Scan for the cell matching the given text and deliver its (X, Y) coordinate at center. 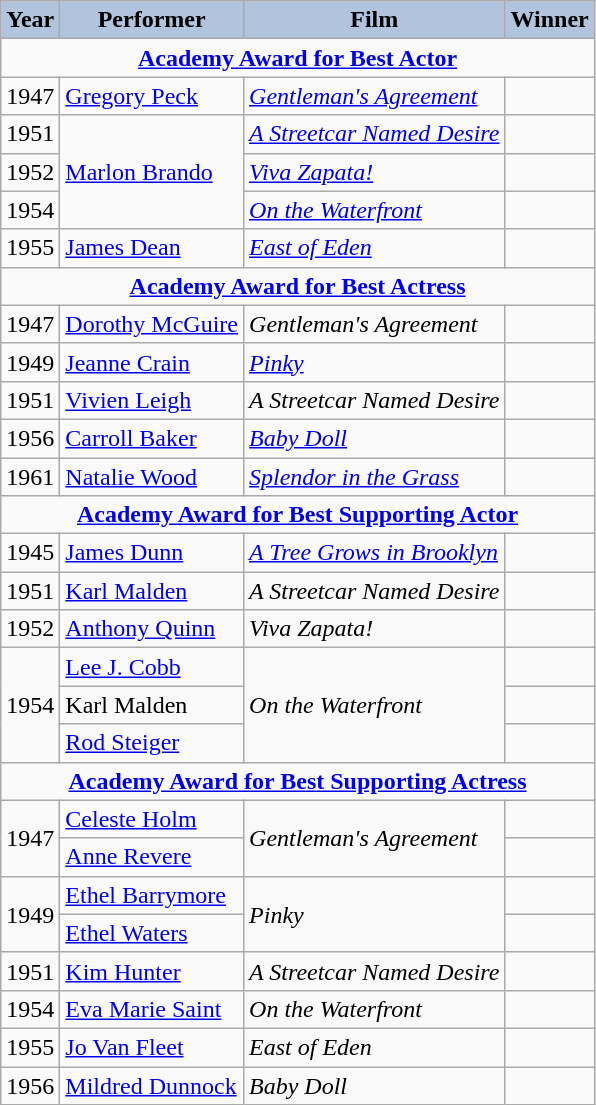
Dorothy McGuire (152, 324)
Celeste Holm (152, 819)
Film (374, 20)
Academy Award for Best Supporting Actor (298, 515)
Lee J. Cobb (152, 667)
Year (30, 20)
Ethel Waters (152, 933)
Jo Van Fleet (152, 1047)
Anthony Quinn (152, 629)
Rod Steiger (152, 743)
James Dunn (152, 553)
Jeanne Crain (152, 362)
Academy Award for Best Actor (298, 58)
Performer (152, 20)
Splendor in the Grass (374, 477)
Eva Marie Saint (152, 1009)
Academy Award for Best Supporting Actress (298, 781)
Carroll Baker (152, 438)
1961 (30, 477)
Mildred Dunnock (152, 1085)
Marlon Brando (152, 172)
1945 (30, 553)
Natalie Wood (152, 477)
Ethel Barrymore (152, 895)
Kim Hunter (152, 971)
A Tree Grows in Brooklyn (374, 553)
Winner (550, 20)
James Dean (152, 248)
Vivien Leigh (152, 400)
Academy Award for Best Actress (298, 286)
Gregory Peck (152, 96)
Anne Revere (152, 857)
